Return [X, Y] of the center of cell containing provided text 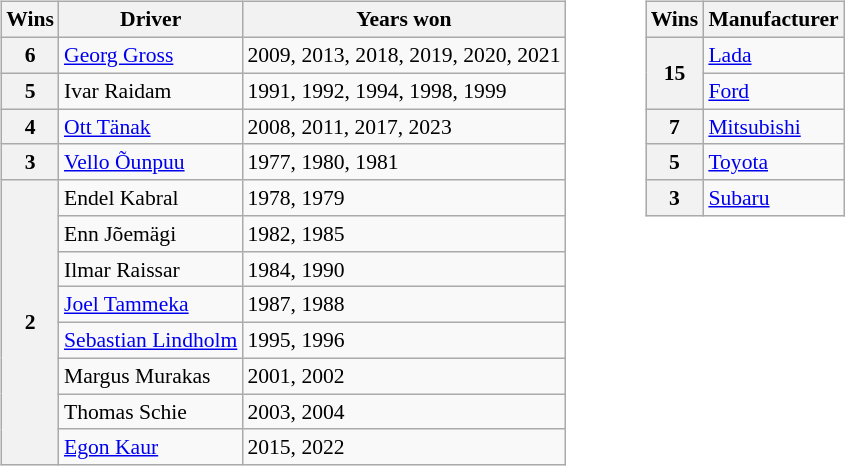
15 [675, 72]
2003, 2004 [404, 412]
Georg Gross [150, 55]
Years won [404, 20]
Ford [773, 91]
Mitsubishi [773, 127]
1995, 1996 [404, 340]
Egon Kaur [150, 447]
6 [30, 55]
Sebastian Lindholm [150, 340]
Thomas Schie [150, 412]
Vello Õunpuu [150, 162]
1982, 1985 [404, 234]
Ivar Raidam [150, 91]
Endel Kabral [150, 198]
4 [30, 127]
7 [675, 127]
Enn Jõemägi [150, 234]
1987, 1988 [404, 305]
Ott Tänak [150, 127]
1991, 1992, 1994, 1998, 1999 [404, 91]
Ilmar Raissar [150, 269]
Margus Murakas [150, 376]
Subaru [773, 198]
Lada [773, 55]
1978, 1979 [404, 198]
2 [30, 322]
1984, 1990 [404, 269]
2001, 2002 [404, 376]
2015, 2022 [404, 447]
Driver [150, 20]
Manufacturer [773, 20]
2009, 2013, 2018, 2019, 2020, 2021 [404, 55]
Joel Tammeka [150, 305]
1977, 1980, 1981 [404, 162]
2008, 2011, 2017, 2023 [404, 127]
Toyota [773, 162]
